Find where the given text appears and provide that cell's center as [X, Y] coordinate. 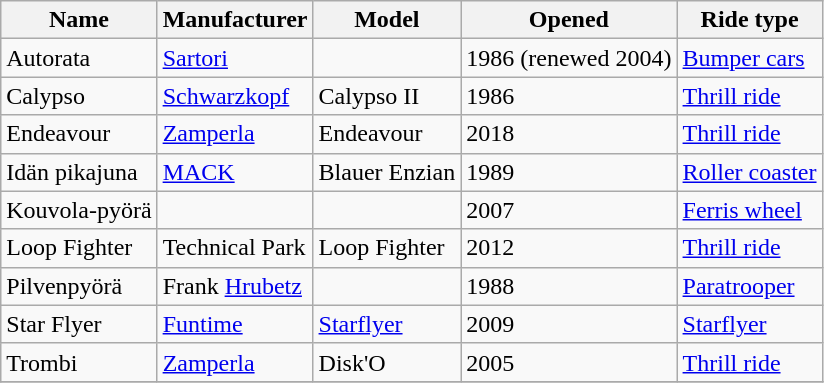
Sartori [235, 58]
MACK [235, 172]
Ferris wheel [750, 210]
2012 [569, 248]
Kouvola-pyörä [79, 210]
Opened [569, 20]
Calypso II [387, 96]
Calypso [79, 96]
Roller coaster [750, 172]
2007 [569, 210]
Funtime [235, 324]
Idän pikajuna [79, 172]
Technical Park [235, 248]
Bumper cars [750, 58]
Star Flyer [79, 324]
Ride type [750, 20]
2018 [569, 134]
Frank Hrubetz [235, 286]
Blauer Enzian [387, 172]
Autorata [79, 58]
1986 (renewed 2004) [569, 58]
Trombi [79, 362]
Pilvenpyörä [79, 286]
Paratrooper [750, 286]
Name [79, 20]
Disk'O [387, 362]
2009 [569, 324]
2005 [569, 362]
Manufacturer [235, 20]
Model [387, 20]
1989 [569, 172]
1986 [569, 96]
1988 [569, 286]
Schwarzkopf [235, 96]
